Determine the (X, Y) coordinate at the center of the cell enclosing the given text.  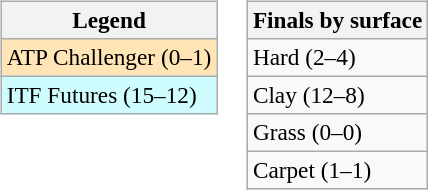
Grass (0–0) (337, 133)
Carpet (1–1) (337, 171)
ITF Futures (15–12) (108, 95)
Hard (2–4) (337, 57)
ATP Challenger (0–1) (108, 57)
Legend (108, 20)
Finals by surface (337, 20)
Clay (12–8) (337, 95)
